Scan for the cell matching the given text and deliver its (x, y) coordinate at center. 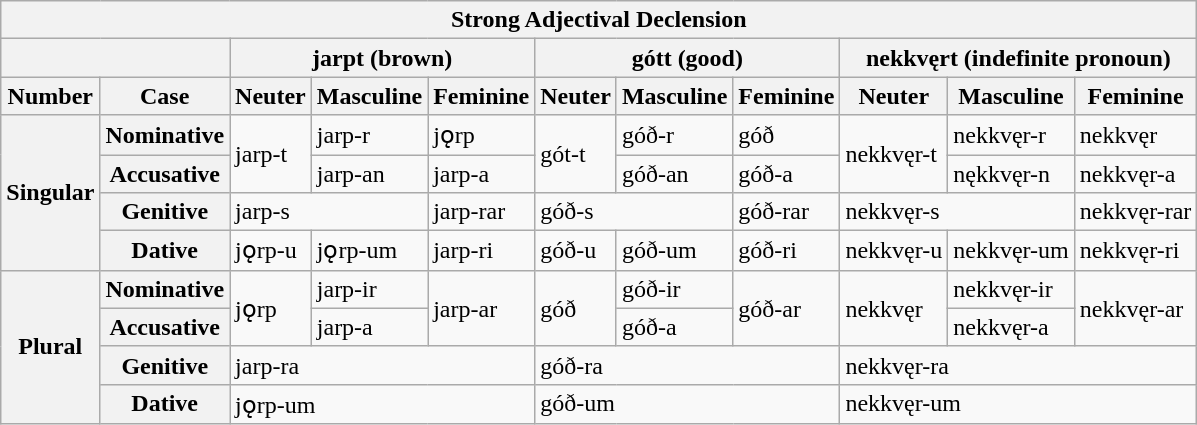
jarp-rar (482, 212)
nekkvęr-ir (1012, 289)
jarp-ra (382, 365)
jarp-t (271, 154)
jarp-ir (369, 289)
nekkvęr-ri (1136, 251)
góð-s (634, 212)
jarpt (brown) (382, 58)
nękkvęr-n (1012, 173)
góð-ar (786, 308)
góð-ir (674, 289)
jarp-s (329, 212)
nekkvęr-ar (1136, 308)
gót-t (576, 154)
nekkvęr-s (957, 212)
góð-r (674, 135)
jarp-an (369, 173)
góð-an (674, 173)
Plural (50, 347)
jarp-ar (482, 308)
nekkvęrt (indefinite pronoun) (1018, 58)
gótt (good) (688, 58)
jarp-r (369, 135)
góð-u (576, 251)
Singular (50, 192)
Strong Adjectival Declension (599, 20)
nekkvęr-rar (1136, 212)
jǫrp-u (271, 251)
nekkvęr-ra (1018, 365)
góð-ra (688, 365)
nekkvęr-t (894, 154)
nekkvęr-u (894, 251)
jarp-ri (482, 251)
góð-rar (786, 212)
Number (50, 96)
Case (165, 96)
góð-ri (786, 251)
nekkvęr-r (1012, 135)
